Scan for the cell matching the given text and deliver its (X, Y) coordinate at center. 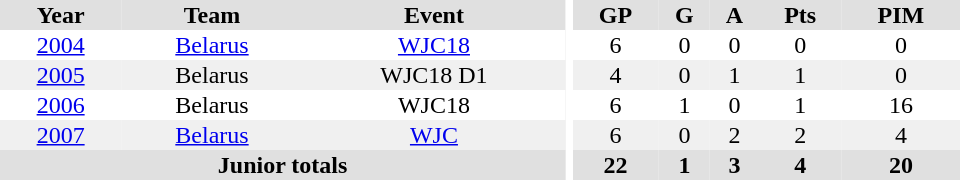
Junior totals (282, 165)
GP (615, 15)
20 (901, 165)
WJC (434, 135)
22 (615, 165)
A (734, 15)
Team (212, 15)
2007 (60, 135)
G (685, 15)
PIM (901, 15)
2006 (60, 105)
Year (60, 15)
3 (734, 165)
Pts (800, 15)
2005 (60, 75)
Event (434, 15)
WJC18 D1 (434, 75)
2004 (60, 45)
16 (901, 105)
